Identify which cell holds the provided text, then report its [x, y] central coordinate. 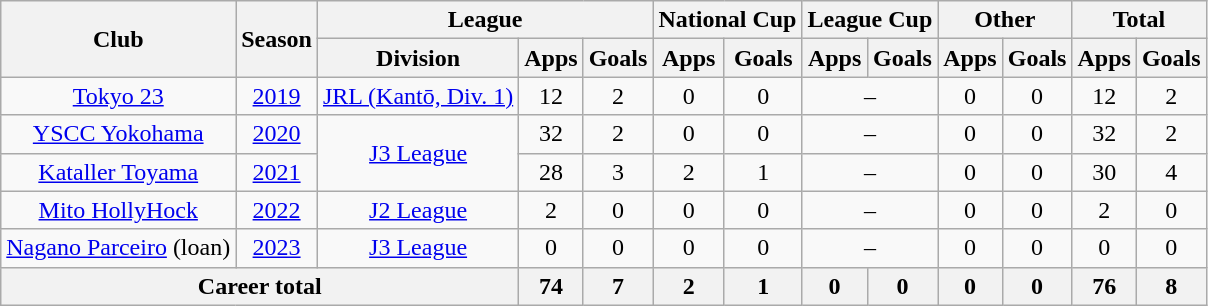
2022 [277, 210]
League Cup [870, 20]
Season [277, 39]
YSCC Yokohama [118, 134]
7 [618, 286]
Division [418, 58]
2020 [277, 134]
Tokyo 23 [118, 96]
Mito HollyHock [118, 210]
76 [1104, 286]
74 [551, 286]
National Cup [728, 20]
2021 [277, 172]
8 [1171, 286]
J2 League [418, 210]
Career total [260, 286]
2019 [277, 96]
30 [1104, 172]
Total [1139, 20]
League [484, 20]
Other [1005, 20]
Nagano Parceiro (loan) [118, 248]
4 [1171, 172]
3 [618, 172]
Kataller Toyama [118, 172]
2023 [277, 248]
Club [118, 39]
28 [551, 172]
JRL (Kantō, Div. 1) [418, 96]
